For the text-containing cell, return its midpoint in [x, y] coordinate format. 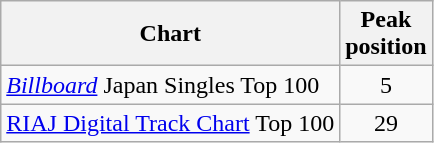
Billboard Japan Singles Top 100 [170, 85]
RIAJ Digital Track Chart Top 100 [170, 123]
29 [386, 123]
Peakposition [386, 34]
Chart [170, 34]
5 [386, 85]
